Extract the [X, Y] coordinate from the center of the cell holding the provided text.  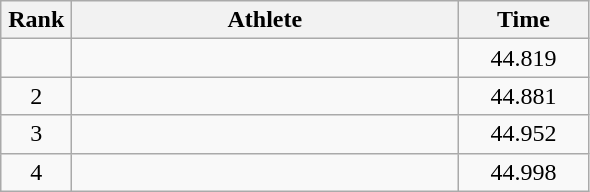
3 [36, 134]
44.952 [524, 134]
2 [36, 96]
4 [36, 172]
Athlete [265, 20]
44.998 [524, 172]
Time [524, 20]
44.881 [524, 96]
44.819 [524, 58]
Rank [36, 20]
